Extract the [x, y] coordinate from the center of the cell holding the provided text.  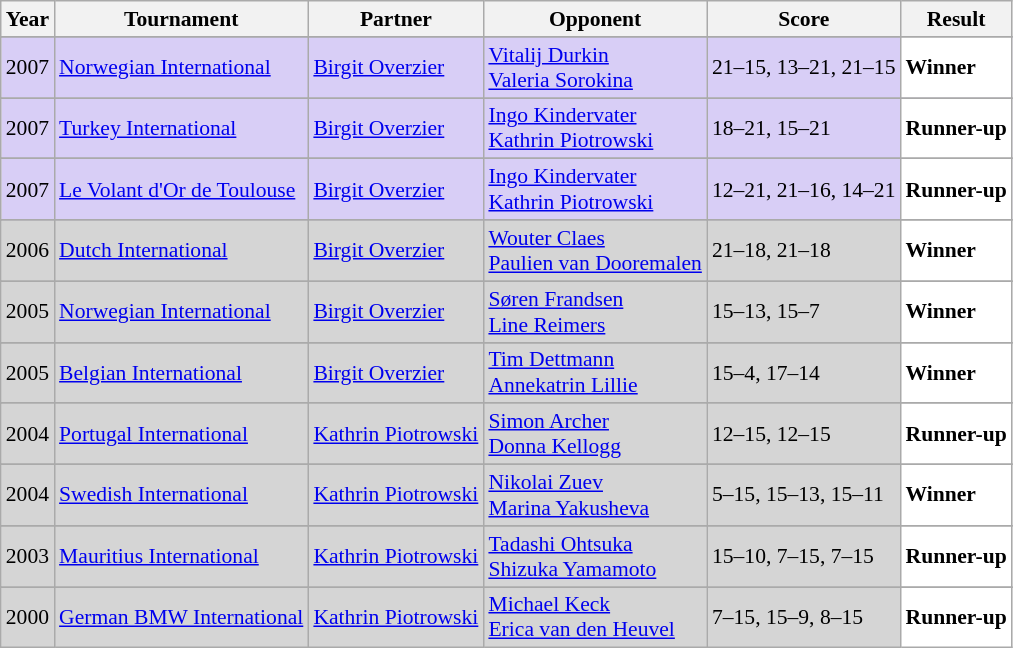
Simon Archer Donna Kellogg [595, 434]
Tournament [181, 19]
Turkey International [181, 128]
Dutch International [181, 250]
Score [804, 19]
2000 [28, 618]
Nikolai Zuev Marina Yakusheva [595, 496]
Opponent [595, 19]
Le Volant d'Or de Toulouse [181, 190]
21–15, 13–21, 21–15 [804, 68]
18–21, 15–21 [804, 128]
7–15, 15–9, 8–15 [804, 618]
Tadashi Ohtsuka Shizuka Yamamoto [595, 556]
Mauritius International [181, 556]
15–4, 17–14 [804, 372]
Result [956, 19]
German BMW International [181, 618]
15–13, 15–7 [804, 312]
5–15, 15–13, 15–11 [804, 496]
2006 [28, 250]
Tim Dettmann Annekatrin Lillie [595, 372]
Year [28, 19]
12–15, 12–15 [804, 434]
12–21, 21–16, 14–21 [804, 190]
Michael Keck Erica van den Heuvel [595, 618]
15–10, 7–15, 7–15 [804, 556]
Portugal International [181, 434]
Wouter Claes Paulien van Dooremalen [595, 250]
21–18, 21–18 [804, 250]
2003 [28, 556]
Vitalij Durkin Valeria Sorokina [595, 68]
Partner [396, 19]
Swedish International [181, 496]
Søren Frandsen Line Reimers [595, 312]
Belgian International [181, 372]
